Provide the (X, Y) coordinate of the cell's center where the given text is located.  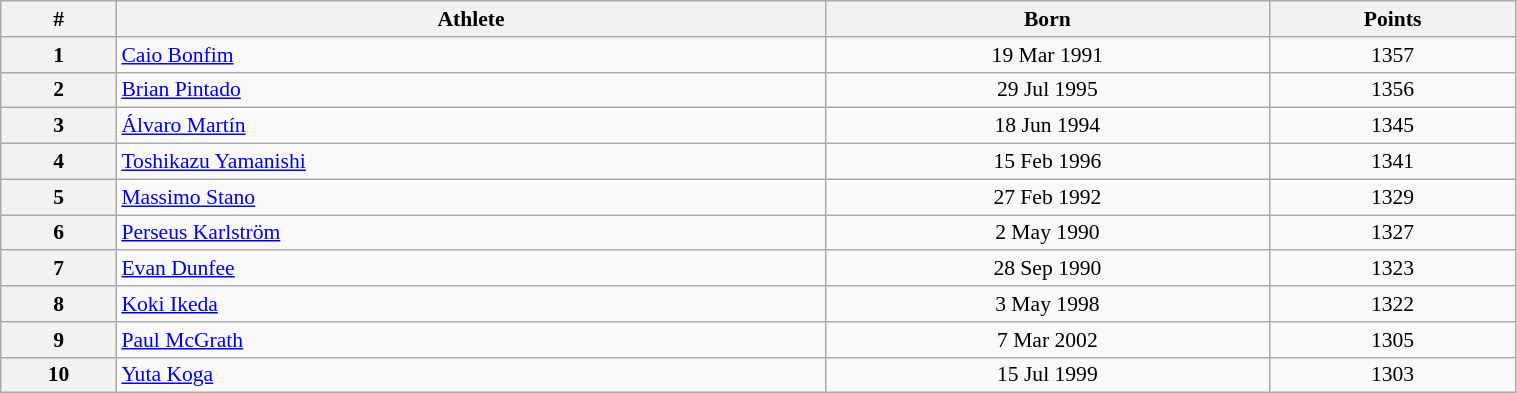
7 (59, 269)
# (59, 19)
6 (59, 233)
2 May 1990 (1048, 233)
1341 (1392, 162)
10 (59, 375)
1305 (1392, 340)
28 Sep 1990 (1048, 269)
Points (1392, 19)
1322 (1392, 304)
Athlete (470, 19)
7 Mar 2002 (1048, 340)
1356 (1392, 90)
4 (59, 162)
3 (59, 126)
15 Feb 1996 (1048, 162)
Yuta Koga (470, 375)
8 (59, 304)
18 Jun 1994 (1048, 126)
27 Feb 1992 (1048, 197)
1 (59, 55)
5 (59, 197)
29 Jul 1995 (1048, 90)
Perseus Karlström (470, 233)
1303 (1392, 375)
3 May 1998 (1048, 304)
Born (1048, 19)
Evan Dunfee (470, 269)
Caio Bonfim (470, 55)
19 Mar 1991 (1048, 55)
1357 (1392, 55)
2 (59, 90)
1329 (1392, 197)
1327 (1392, 233)
9 (59, 340)
Brian Pintado (470, 90)
Koki Ikeda (470, 304)
Toshikazu Yamanishi (470, 162)
Massimo Stano (470, 197)
15 Jul 1999 (1048, 375)
Álvaro Martín (470, 126)
1323 (1392, 269)
1345 (1392, 126)
Paul McGrath (470, 340)
